Scan for the cell matching the given text and deliver its (X, Y) coordinate at center. 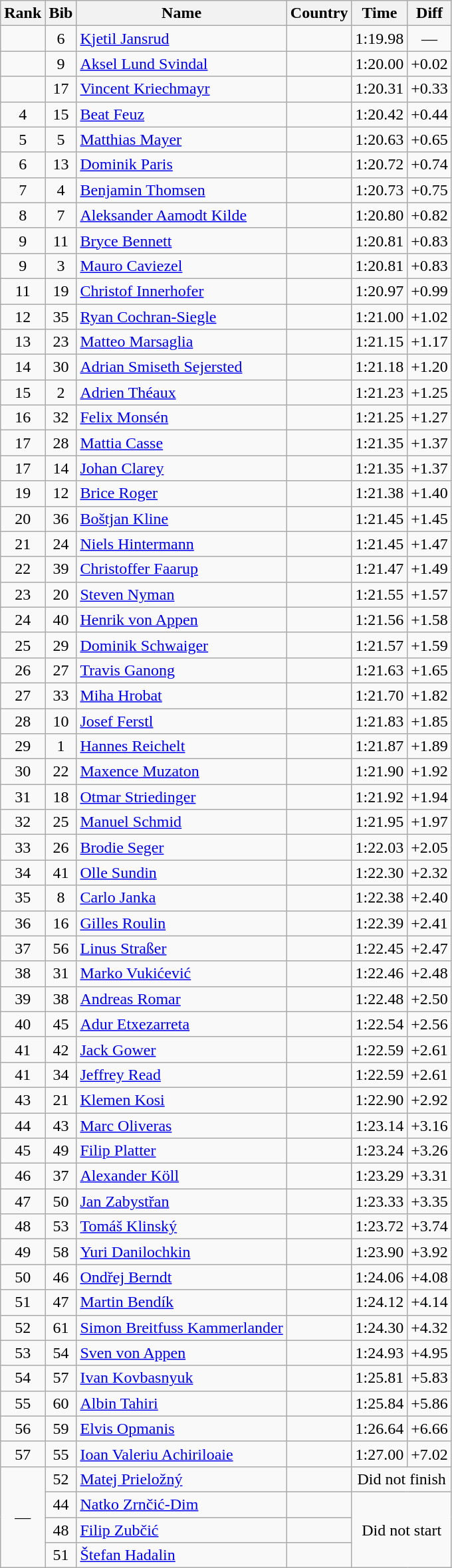
+1.65 (429, 670)
Jan Zabystřan (181, 1201)
Maxence Muzaton (181, 772)
+1.89 (429, 746)
1:22.46 (380, 974)
1:22.38 (380, 898)
+1.45 (429, 519)
Sven von Appen (181, 1353)
+1.49 (429, 569)
Kjetil Jansrud (181, 39)
1:20.72 (380, 165)
1:21.23 (380, 392)
Travis Ganong (181, 670)
Gilles Roulin (181, 923)
1:25.81 (380, 1378)
+3.31 (429, 1176)
+1.27 (429, 418)
+4.14 (429, 1302)
Benjamin Thomsen (181, 190)
1:21.95 (380, 822)
+5.83 (429, 1378)
1:24.30 (380, 1328)
1:23.24 (380, 1151)
1:20.31 (380, 89)
1:21.63 (380, 670)
+1.94 (429, 797)
Niels Hintermann (181, 544)
Olle Sundin (181, 873)
Diff (429, 13)
1:21.83 (380, 721)
+0.33 (429, 89)
1:21.47 (380, 569)
+4.95 (429, 1353)
+3.92 (429, 1252)
Johan Clarey (181, 468)
+1.20 (429, 367)
58 (61, 1252)
Vincent Kriechmayr (181, 89)
Felix Monsén (181, 418)
1:22.45 (380, 948)
+3.74 (429, 1227)
+1.58 (429, 620)
1:22.30 (380, 873)
1:21.56 (380, 620)
Ondřej Berndt (181, 1277)
+4.08 (429, 1277)
Boštjan Kline (181, 519)
1:21.70 (380, 695)
+1.17 (429, 342)
1:22.90 (380, 1100)
1:24.12 (380, 1302)
Dominik Schwaiger (181, 645)
Ryan Cochran-Siegle (181, 317)
Brodie Seger (181, 847)
1:21.38 (380, 493)
Adur Etxezarreta (181, 1024)
+1.92 (429, 772)
Ioan Valeriu Achiriloaie (181, 1454)
Hannes Reichelt (181, 746)
2 (61, 392)
1:26.64 (380, 1429)
1:20.97 (380, 291)
Elvis Opmanis (181, 1429)
Matthias Mayer (181, 139)
Beat Feuz (181, 114)
Name (181, 13)
Steven Nyman (181, 594)
1:22.54 (380, 1024)
+2.50 (429, 999)
1:19.98 (380, 39)
+5.86 (429, 1403)
Rank (23, 13)
Miha Hrobat (181, 695)
+0.44 (429, 114)
Martin Bendík (181, 1302)
+2.41 (429, 923)
1:20.63 (380, 139)
Brice Roger (181, 493)
+1.57 (429, 594)
+7.02 (429, 1454)
+1.82 (429, 695)
18 (61, 797)
Albin Tahiri (181, 1403)
1:22.39 (380, 923)
1:22.48 (380, 999)
+1.97 (429, 822)
60 (61, 1403)
Filip Platter (181, 1151)
3 (61, 266)
1:21.90 (380, 772)
Bryce Bennett (181, 240)
Matteo Marsaglia (181, 342)
1:24.93 (380, 1353)
Jack Gower (181, 1049)
+6.66 (429, 1429)
Country (319, 13)
+0.82 (429, 215)
Christof Innerhofer (181, 291)
1:21.92 (380, 797)
+1.59 (429, 645)
Yuri Danilochkin (181, 1252)
Henrik von Appen (181, 620)
1:20.42 (380, 114)
Manuel Schmid (181, 822)
Mattia Casse (181, 443)
Andreas Romar (181, 999)
1:27.00 (380, 1454)
+1.40 (429, 493)
59 (61, 1429)
+2.40 (429, 898)
1:23.33 (380, 1201)
+2.32 (429, 873)
1:22.03 (380, 847)
Aleksander Aamodt Kilde (181, 215)
+1.85 (429, 721)
Mauro Caviezel (181, 266)
1:20.73 (380, 190)
Christoffer Faarup (181, 569)
1 (61, 746)
42 (61, 1049)
1:21.18 (380, 367)
Aksel Lund Svindal (181, 64)
1:25.84 (380, 1403)
Tomáš Klinský (181, 1227)
+2.05 (429, 847)
1:20.80 (380, 215)
Natko Zrnčić-Dim (181, 1504)
Marc Oliveras (181, 1126)
Marko Vukićević (181, 974)
Linus Straßer (181, 948)
1:20.00 (380, 64)
Did not start (401, 1529)
Dominik Paris (181, 165)
1:21.57 (380, 645)
Did not finish (401, 1479)
1:23.72 (380, 1227)
+3.16 (429, 1126)
1:23.14 (380, 1126)
Otmar Striedinger (181, 797)
1:21.00 (380, 317)
1:21.25 (380, 418)
Adrian Smiseth Sejersted (181, 367)
+2.92 (429, 1100)
Adrien Théaux (181, 392)
61 (61, 1328)
+3.35 (429, 1201)
Matej Prieložný (181, 1479)
Štefan Hadalin (181, 1555)
+1.02 (429, 317)
Josef Ferstl (181, 721)
10 (61, 721)
1:21.87 (380, 746)
+4.32 (429, 1328)
Ivan Kovbasnyuk (181, 1378)
+0.99 (429, 291)
+0.65 (429, 139)
Jeffrey Read (181, 1075)
+2.47 (429, 948)
Klemen Kosi (181, 1100)
Simon Breitfuss Kammerlander (181, 1328)
+0.74 (429, 165)
+1.25 (429, 392)
Alexander Köll (181, 1176)
+3.26 (429, 1151)
Bib (61, 13)
Filip Zubčić (181, 1529)
Carlo Janka (181, 898)
+0.75 (429, 190)
+0.02 (429, 64)
1:23.90 (380, 1252)
Time (380, 13)
1:21.55 (380, 594)
1:23.29 (380, 1176)
1:21.15 (380, 342)
+2.48 (429, 974)
1:24.06 (380, 1277)
+1.47 (429, 544)
+2.56 (429, 1024)
